Output the [X, Y] coordinate of the center of the cell containing the given text.  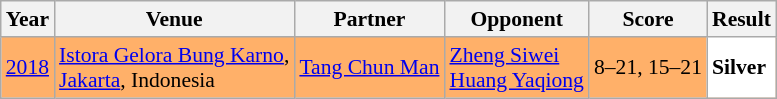
Year [28, 19]
Partner [369, 19]
Result [742, 19]
Opponent [516, 19]
8–21, 15–21 [648, 68]
Score [648, 19]
Venue [174, 19]
Silver [742, 68]
Zheng Siwei Huang Yaqiong [516, 68]
Istora Gelora Bung Karno,Jakarta, Indonesia [174, 68]
2018 [28, 68]
Tang Chun Man [369, 68]
